Pinpoint the cell where the given text exists, returning its (x, y) midpoint coordinate. 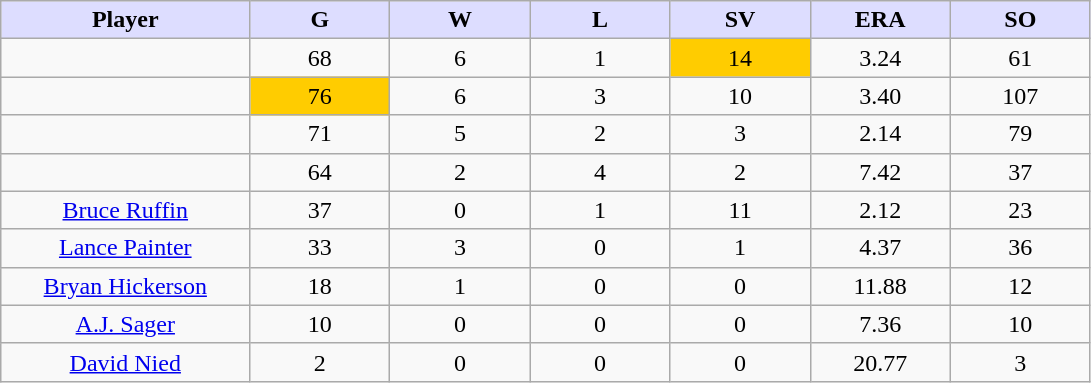
7.42 (880, 172)
14 (740, 58)
3.40 (880, 96)
20.77 (880, 362)
W (460, 20)
12 (1020, 286)
3.24 (880, 58)
ERA (880, 20)
61 (1020, 58)
33 (320, 248)
Bryan Hickerson (126, 286)
18 (320, 286)
23 (1020, 210)
SV (740, 20)
4 (600, 172)
L (600, 20)
11 (740, 210)
A.J. Sager (126, 324)
107 (1020, 96)
Bruce Ruffin (126, 210)
4.37 (880, 248)
5 (460, 134)
2.14 (880, 134)
2.12 (880, 210)
G (320, 20)
David Nied (126, 362)
71 (320, 134)
11.88 (880, 286)
Player (126, 20)
64 (320, 172)
36 (1020, 248)
Lance Painter (126, 248)
68 (320, 58)
76 (320, 96)
79 (1020, 134)
7.36 (880, 324)
SO (1020, 20)
